Output the [X, Y] coordinate of the center of the cell containing the given text.  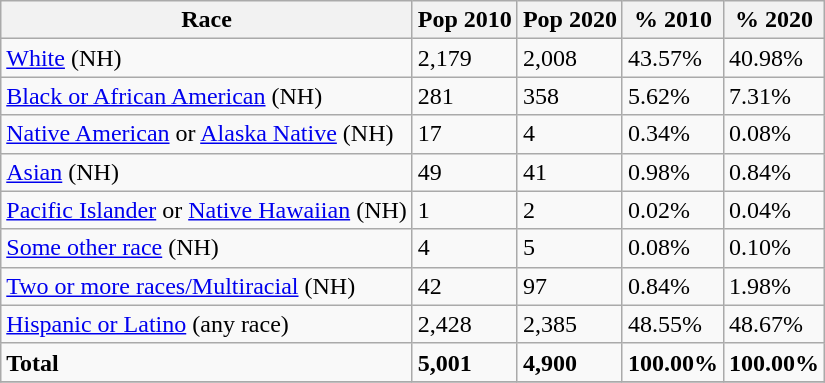
1.98% [774, 286]
40.98% [774, 58]
White (NH) [207, 58]
Some other race (NH) [207, 248]
0.98% [672, 172]
5,001 [464, 362]
Native American or Alaska Native (NH) [207, 134]
2 [570, 210]
Pop 2010 [464, 20]
2,385 [570, 324]
0.34% [672, 134]
48.67% [774, 324]
4,900 [570, 362]
49 [464, 172]
Total [207, 362]
281 [464, 96]
0.04% [774, 210]
358 [570, 96]
2,428 [464, 324]
42 [464, 286]
% 2010 [672, 20]
1 [464, 210]
Two or more races/Multiracial (NH) [207, 286]
Pacific Islander or Native Hawaiian (NH) [207, 210]
Race [207, 20]
0.02% [672, 210]
5 [570, 248]
0.10% [774, 248]
97 [570, 286]
17 [464, 134]
Pop 2020 [570, 20]
48.55% [672, 324]
Asian (NH) [207, 172]
2,179 [464, 58]
7.31% [774, 96]
Hispanic or Latino (any race) [207, 324]
Black or African American (NH) [207, 96]
% 2020 [774, 20]
41 [570, 172]
43.57% [672, 58]
5.62% [672, 96]
2,008 [570, 58]
